Return (x, y) of the center of cell containing provided text 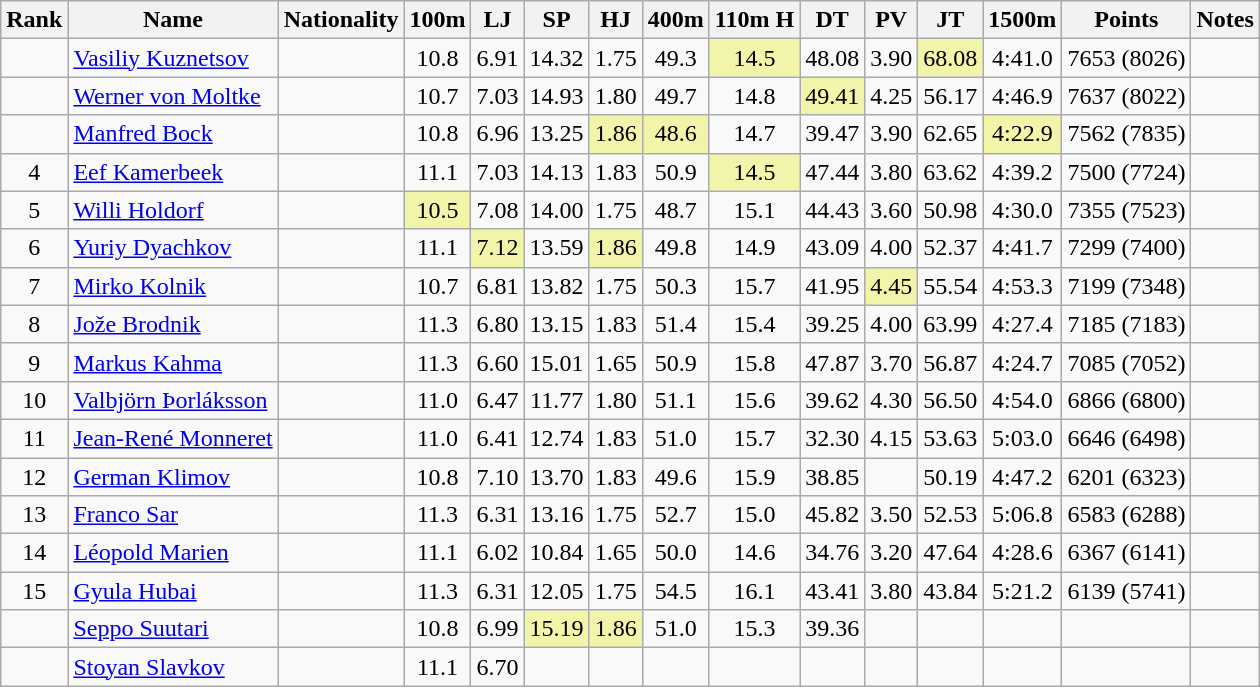
15.6 (754, 400)
52.37 (950, 248)
13 (34, 515)
7355 (7523) (1126, 210)
Rank (34, 20)
7199 (7348) (1126, 286)
39.62 (832, 400)
15.3 (754, 629)
50.19 (950, 477)
14.8 (754, 96)
Manfred Bock (173, 134)
4:24.7 (1022, 362)
13.82 (556, 286)
Willi Holdorf (173, 210)
38.85 (832, 477)
3.50 (892, 515)
4:27.4 (1022, 324)
Jože Brodnik (173, 324)
54.5 (676, 591)
4:22.9 (1022, 134)
14.6 (754, 553)
4:28.6 (1022, 553)
6.70 (498, 667)
49.3 (676, 58)
41.95 (832, 286)
56.87 (950, 362)
3.60 (892, 210)
15.01 (556, 362)
14.9 (754, 248)
8 (34, 324)
5:21.2 (1022, 591)
50.0 (676, 553)
15 (34, 591)
6583 (6288) (1126, 515)
49.41 (832, 96)
6139 (5741) (1126, 591)
1500m (1022, 20)
13.25 (556, 134)
4:47.2 (1022, 477)
JT (950, 20)
45.82 (832, 515)
Vasiliy Kuznetsov (173, 58)
Jean-René Monneret (173, 438)
HJ (616, 20)
14.00 (556, 210)
32.30 (832, 438)
39.36 (832, 629)
15.4 (754, 324)
Name (173, 20)
10 (34, 400)
LJ (498, 20)
400m (676, 20)
12 (34, 477)
DT (832, 20)
5:06.8 (1022, 515)
10.84 (556, 553)
6.47 (498, 400)
44.43 (832, 210)
49.6 (676, 477)
48.7 (676, 210)
43.09 (832, 248)
56.50 (950, 400)
7.12 (498, 248)
39.47 (832, 134)
4:41.0 (1022, 58)
German Klimov (173, 477)
47.44 (832, 172)
7299 (7400) (1126, 248)
4.15 (892, 438)
4:46.9 (1022, 96)
14.7 (754, 134)
14 (34, 553)
7637 (8022) (1126, 96)
4.25 (892, 96)
13.70 (556, 477)
56.17 (950, 96)
52.53 (950, 515)
Eef Kamerbeek (173, 172)
34.76 (832, 553)
13.16 (556, 515)
6646 (6498) (1126, 438)
43.84 (950, 591)
6.60 (498, 362)
7.10 (498, 477)
10.5 (438, 210)
51.1 (676, 400)
49.8 (676, 248)
55.54 (950, 286)
5 (34, 210)
6.96 (498, 134)
4:30.0 (1022, 210)
15.8 (754, 362)
48.08 (832, 58)
6.99 (498, 629)
Léopold Marien (173, 553)
Stoyan Slavkov (173, 667)
4 (34, 172)
15.19 (556, 629)
51.4 (676, 324)
Valbjörn Þorláksson (173, 400)
5:03.0 (1022, 438)
53.63 (950, 438)
6201 (6323) (1126, 477)
7500 (7724) (1126, 172)
16.1 (754, 591)
4.45 (892, 286)
4.30 (892, 400)
50.98 (950, 210)
3.20 (892, 553)
Seppo Suutari (173, 629)
PV (892, 20)
6.80 (498, 324)
100m (438, 20)
Franco Sar (173, 515)
6 (34, 248)
68.08 (950, 58)
15.9 (754, 477)
7.08 (498, 210)
14.93 (556, 96)
50.3 (676, 286)
7653 (8026) (1126, 58)
Nationality (341, 20)
Mirko Kolnik (173, 286)
110m H (754, 20)
4:53.3 (1022, 286)
4:39.2 (1022, 172)
11 (34, 438)
6.91 (498, 58)
Gyula Hubai (173, 591)
Werner von Moltke (173, 96)
63.62 (950, 172)
13.59 (556, 248)
6.02 (498, 553)
7562 (7835) (1126, 134)
39.25 (832, 324)
6866 (6800) (1126, 400)
4:41.7 (1022, 248)
11.77 (556, 400)
Notes (1225, 20)
Yuriy Dyachkov (173, 248)
7185 (7183) (1126, 324)
49.7 (676, 96)
13.15 (556, 324)
14.13 (556, 172)
4:54.0 (1022, 400)
15.1 (754, 210)
47.64 (950, 553)
7 (34, 286)
6.41 (498, 438)
52.7 (676, 515)
15.0 (754, 515)
62.65 (950, 134)
48.6 (676, 134)
3.70 (892, 362)
Markus Kahma (173, 362)
SP (556, 20)
6367 (6141) (1126, 553)
6.81 (498, 286)
12.74 (556, 438)
9 (34, 362)
7085 (7052) (1126, 362)
43.41 (832, 591)
63.99 (950, 324)
12.05 (556, 591)
Points (1126, 20)
14.32 (556, 58)
47.87 (832, 362)
